Output the (x, y) coordinate of the center of the cell containing the given text.  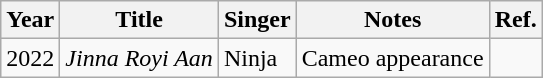
Title (140, 20)
Jinna Royi Aan (140, 58)
Notes (392, 20)
Ninja (257, 58)
Cameo appearance (392, 58)
Singer (257, 20)
Ref. (516, 20)
Year (30, 20)
2022 (30, 58)
